From the cell containing the given text, extract its center point as (X, Y) coordinate. 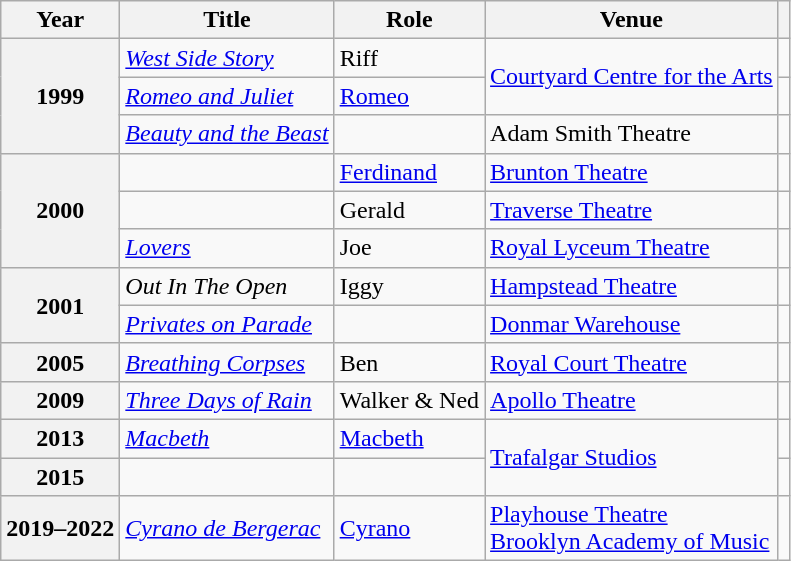
Romeo and Juliet (227, 96)
Gerald (409, 210)
Walker & Ned (409, 400)
Courtyard Centre for the Arts (632, 77)
2015 (60, 477)
West Side Story (227, 58)
Year (60, 20)
2000 (60, 210)
Cyrano (409, 528)
2001 (60, 305)
Hampstead Theatre (632, 286)
Cyrano de Bergerac (227, 528)
Royal Lyceum Theatre (632, 248)
Breathing Corpses (227, 362)
Royal Court Theatre (632, 362)
2009 (60, 400)
1999 (60, 96)
2019–2022 (60, 528)
2013 (60, 438)
2005 (60, 362)
Trafalgar Studios (632, 457)
Beauty and the Beast (227, 134)
Title (227, 20)
Role (409, 20)
Apollo Theatre (632, 400)
Ben (409, 362)
Three Days of Rain (227, 400)
Privates on Parade (227, 324)
Adam Smith Theatre (632, 134)
Traverse Theatre (632, 210)
Riff (409, 58)
Donmar Warehouse (632, 324)
Iggy (409, 286)
Ferdinand (409, 172)
Joe (409, 248)
Playhouse Theatre Brooklyn Academy of Music (632, 528)
Lovers (227, 248)
Out In The Open (227, 286)
Romeo (409, 96)
Venue (632, 20)
Brunton Theatre (632, 172)
